Scan for the cell matching the given text and deliver its [x, y] coordinate at center. 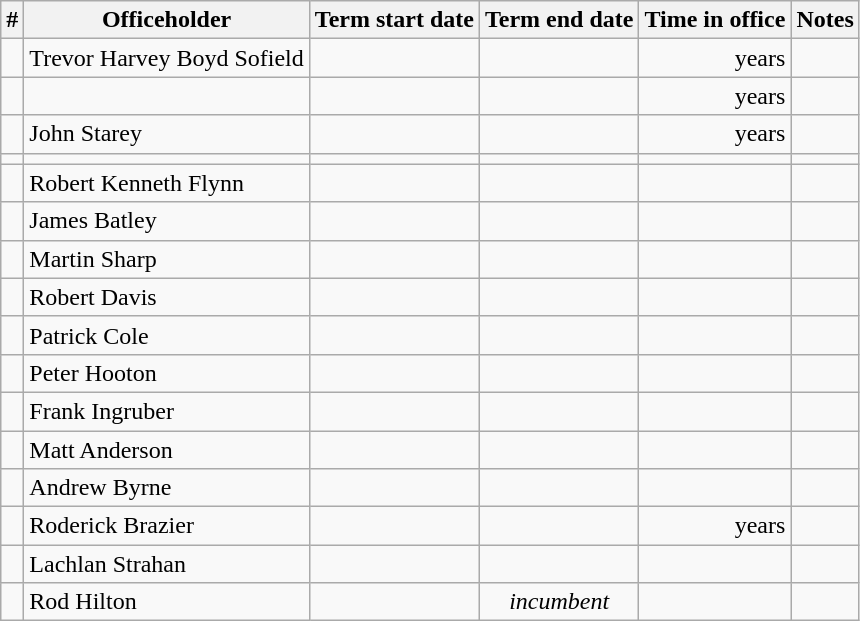
Andrew Byrne [166, 488]
Frank Ingruber [166, 411]
Notes [825, 20]
James Batley [166, 221]
Officeholder [166, 20]
Rod Hilton [166, 602]
Robert Kenneth Flynn [166, 183]
Patrick Cole [166, 335]
Trevor Harvey Boyd Sofield [166, 58]
Term end date [559, 20]
incumbent [559, 602]
Roderick Brazier [166, 526]
Matt Anderson [166, 449]
John Starey [166, 134]
Robert Davis [166, 297]
Martin Sharp [166, 259]
Peter Hooton [166, 373]
Lachlan Strahan [166, 564]
# [12, 20]
Term start date [394, 20]
Time in office [715, 20]
